For the text-containing cell, return its midpoint in [X, Y] coordinate format. 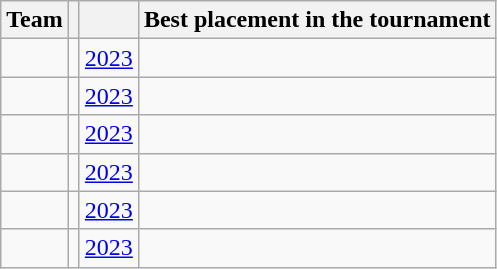
Best placement in the tournament [317, 20]
Team [35, 20]
